Return [x, y] of the center of cell containing provided text 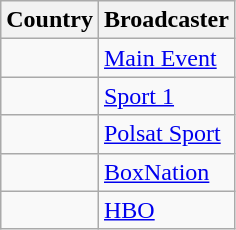
HBO [166, 210]
Broadcaster [166, 20]
Main Event [166, 58]
Sport 1 [166, 96]
Polsat Sport [166, 134]
BoxNation [166, 172]
Country [50, 20]
